Detect which cell encompasses the target text, then output its [x, y] center coordinate. 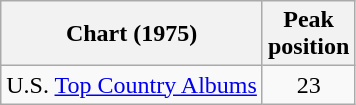
23 [308, 85]
Chart (1975) [132, 34]
U.S. Top Country Albums [132, 85]
Peakposition [308, 34]
